Pinpoint the cell where the given text exists, returning its (x, y) midpoint coordinate. 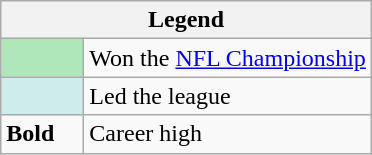
Won the NFL Championship (228, 58)
Career high (228, 134)
Bold (42, 134)
Led the league (228, 96)
Legend (186, 20)
